Capture the cell that displays the provided text and extract its [x, y] central coordinate. 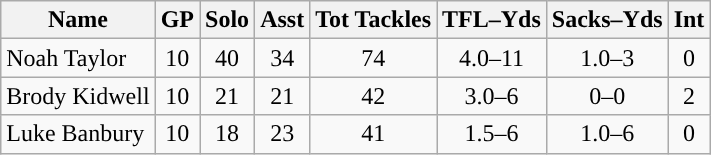
1.0–3 [607, 58]
Tot Tackles [374, 20]
Asst [282, 20]
3.0–6 [492, 96]
4.0–11 [492, 58]
GP [177, 20]
40 [228, 58]
18 [228, 134]
1.0–6 [607, 134]
Solo [228, 20]
41 [374, 134]
Brody Kidwell [78, 96]
TFL–Yds [492, 20]
1.5–6 [492, 134]
34 [282, 58]
Sacks–Yds [607, 20]
Int [689, 20]
2 [689, 96]
Luke Banbury [78, 134]
74 [374, 58]
Name [78, 20]
0–0 [607, 96]
42 [374, 96]
Noah Taylor [78, 58]
23 [282, 134]
